From the cell containing the given text, extract its center point as (X, Y) coordinate. 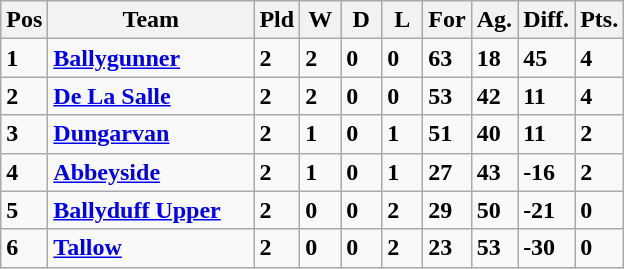
D (362, 20)
-30 (546, 248)
40 (494, 134)
45 (546, 58)
Abbeyside (151, 172)
50 (494, 210)
63 (447, 58)
6 (24, 248)
43 (494, 172)
-16 (546, 172)
Diff. (546, 20)
-21 (546, 210)
29 (447, 210)
Pos (24, 20)
Pld (277, 20)
Team (151, 20)
Dungarvan (151, 134)
Pts. (600, 20)
Ballygunner (151, 58)
Ballyduff Upper (151, 210)
51 (447, 134)
18 (494, 58)
De La Salle (151, 96)
23 (447, 248)
42 (494, 96)
Ag. (494, 20)
W (320, 20)
5 (24, 210)
Tallow (151, 248)
3 (24, 134)
27 (447, 172)
For (447, 20)
L (402, 20)
